Provide the [X, Y] coordinate of the cell's center where the given text is located.  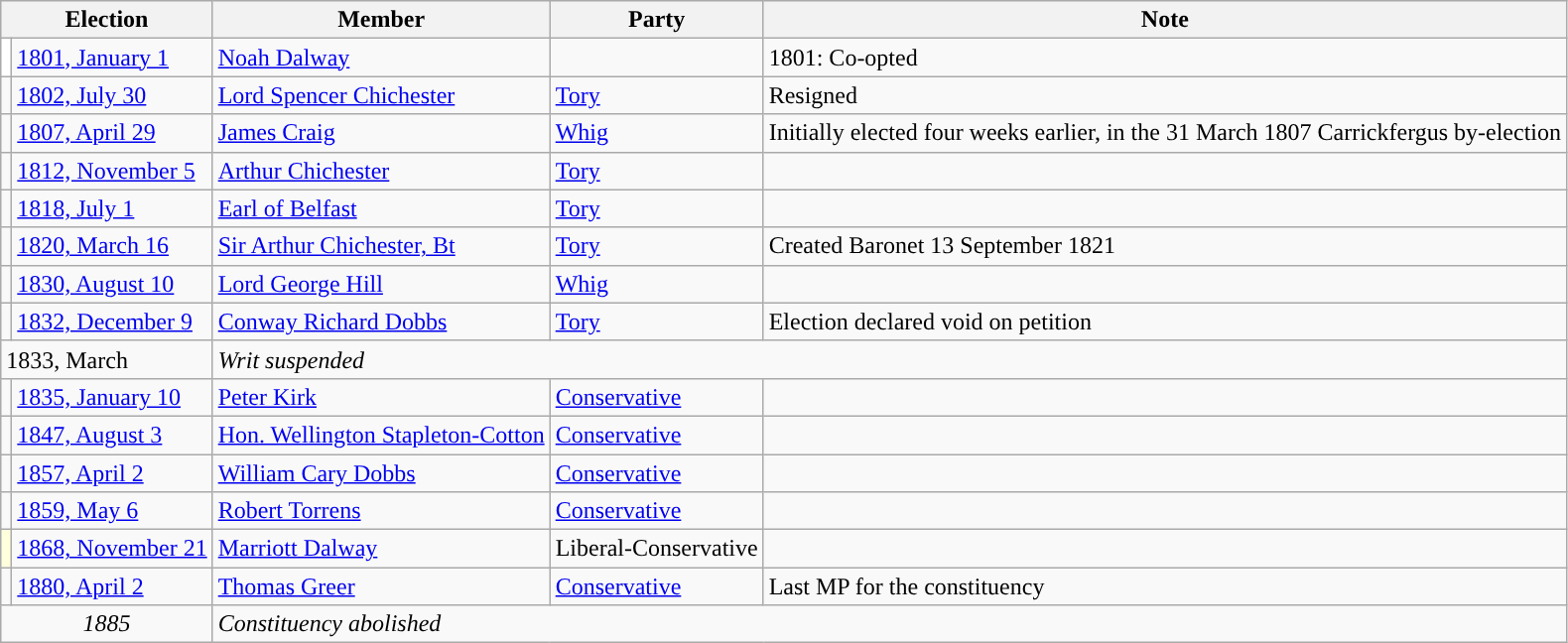
James Craig [381, 133]
Conway Richard Dobbs [381, 321]
Constituency abolished [889, 624]
Election declared void on petition [1165, 321]
1801: Co-opted [1165, 58]
1868, November 21 [112, 549]
Lord George Hill [381, 284]
1801, January 1 [112, 58]
Resigned [1165, 95]
Arthur Chichester [381, 171]
Robert Torrens [381, 511]
1832, December 9 [112, 321]
William Cary Dobbs [381, 473]
1818, July 1 [112, 208]
1835, January 10 [112, 397]
Party [657, 20]
1857, April 2 [112, 473]
Writ suspended [889, 359]
Liberal-Conservative [657, 549]
Sir Arthur Chichester, Bt [381, 246]
Earl of Belfast [381, 208]
Marriott Dalway [381, 549]
Election [107, 20]
1820, March 16 [112, 246]
1830, August 10 [112, 284]
1880, April 2 [112, 586]
1807, April 29 [112, 133]
Last MP for the constituency [1165, 586]
1885 [107, 624]
1833, March [107, 359]
Hon. Wellington Stapleton-Cotton [381, 435]
1802, July 30 [112, 95]
Peter Kirk [381, 397]
1812, November 5 [112, 171]
Note [1165, 20]
Member [381, 20]
Thomas Greer [381, 586]
Created Baronet 13 September 1821 [1165, 246]
Initially elected four weeks earlier, in the 31 March 1807 Carrickfergus by-election [1165, 133]
1859, May 6 [112, 511]
Noah Dalway [381, 58]
1847, August 3 [112, 435]
Lord Spencer Chichester [381, 95]
